Scan for the cell matching the given text and deliver its [X, Y] coordinate at center. 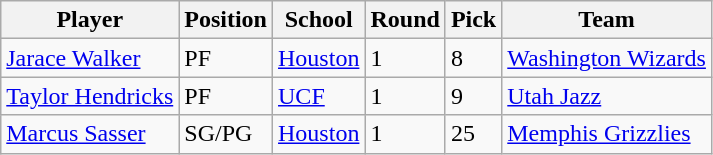
25 [473, 134]
UCF [319, 96]
Player [90, 20]
9 [473, 96]
Pick [473, 20]
Team [607, 20]
8 [473, 58]
SG/PG [226, 134]
Washington Wizards [607, 58]
Position [226, 20]
School [319, 20]
Taylor Hendricks [90, 96]
Marcus Sasser [90, 134]
Memphis Grizzlies [607, 134]
Jarace Walker [90, 58]
Utah Jazz [607, 96]
Round [405, 20]
